For the text-containing cell, return its midpoint in (x, y) coordinate format. 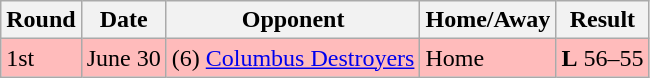
L 56–55 (602, 58)
Home/Away (488, 20)
(6) Columbus Destroyers (293, 58)
Result (602, 20)
Round (41, 20)
Home (488, 58)
1st (41, 58)
Opponent (293, 20)
June 30 (124, 58)
Date (124, 20)
